Determine the [x, y] coordinate at the center of the cell enclosing the given text.  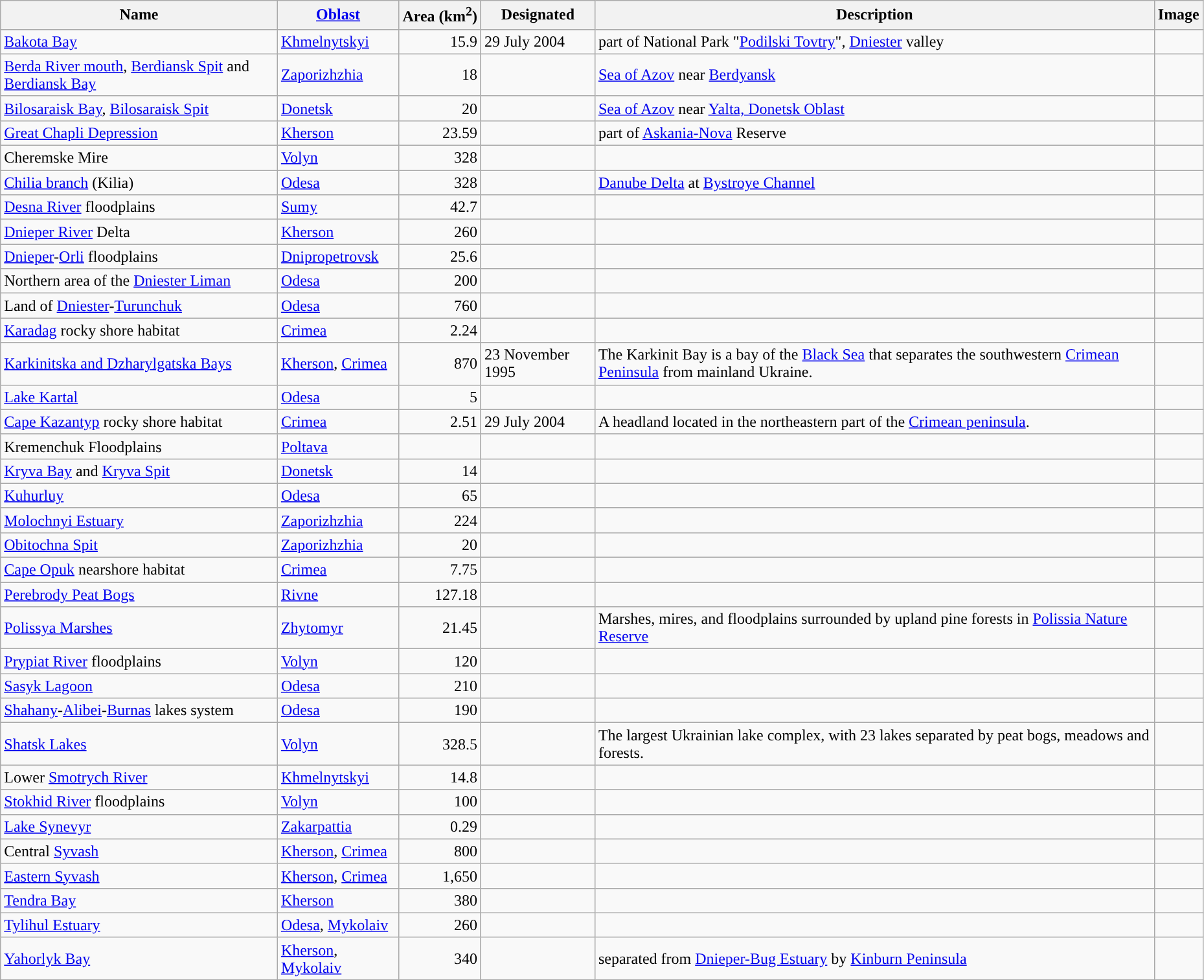
Area (km2) [440, 16]
Cape Opuk nearshore habitat [139, 570]
23 November 1995 [538, 364]
Dnieper River Delta [139, 232]
127.18 [440, 595]
Obitochna Spit [139, 545]
Lake Kartal [139, 397]
Sea of Azov near Yalta, Donetsk Oblast [874, 108]
380 [440, 900]
14.8 [440, 777]
Shatsk Lakes [139, 744]
Image [1179, 16]
Name [139, 16]
100 [440, 802]
Cape Kazantyp rocky shore habitat [139, 422]
Prypiat River floodplains [139, 661]
2.24 [440, 330]
Sumy [338, 207]
224 [440, 520]
Great Chapli Depression [139, 133]
Kryva Bay and Kryva Spit [139, 471]
210 [440, 686]
A headland located in the northeastern part of the Crimean peninsula. [874, 422]
Perebrody Peat Bogs [139, 595]
Lake Synevyr [139, 826]
1,650 [440, 876]
Danube Delta at Bystroye Channel [874, 183]
0.29 [440, 826]
21.45 [440, 628]
7.75 [440, 570]
Karkinitska and Dzharylgatska Bays [139, 364]
The Karkinit Bay is a bay of the Black Sea that separates the southwestern Crimean Peninsula from mainland Ukraine. [874, 364]
Kherson, Mykolaiv [338, 959]
Lower Smotrych River [139, 777]
Zhytomyr [338, 628]
42.7 [440, 207]
Cheremske Mire [139, 158]
Chilia branch (Kilia) [139, 183]
Kremenchuk Floodplains [139, 446]
The largest Ukrainian lake complex, with 23 lakes separated by peat bogs, meadows and forests. [874, 744]
760 [440, 306]
2.51 [440, 422]
Molochnyi Estuary [139, 520]
65 [440, 496]
Northern area of the Dniester Liman [139, 281]
Karadag rocky shore habitat [139, 330]
Desna River floodplains [139, 207]
Description [874, 16]
25.6 [440, 256]
Tylihul Estuary [139, 925]
23.59 [440, 133]
5 [440, 397]
Marshes, mires, and floodplains surrounded by upland pine forests in Polissia Nature Reserve [874, 628]
Poltava [338, 446]
Oblast [338, 16]
Sea of Azov near Berdyansk [874, 75]
Bakota Bay [139, 41]
Land of Dniester-Turunchuk [139, 306]
Berda River mouth, Berdiansk Spit and Berdiansk Bay [139, 75]
800 [440, 851]
Odesa, Mykolaiv [338, 925]
Stokhid River floodplains [139, 802]
14 [440, 471]
Sasyk Lagoon [139, 686]
120 [440, 661]
Tendra Bay [139, 900]
190 [440, 711]
Designated [538, 16]
870 [440, 364]
Kuhurluy [139, 496]
part of National Park "Podilski Tovtry", Dniester valley [874, 41]
Rivne [338, 595]
Yahorlyk Bay [139, 959]
Eastern Syvash [139, 876]
Central Syvash [139, 851]
Polissya Marshes [139, 628]
separated from Dnieper-Bug Estuary by Kinburn Peninsula [874, 959]
328.5 [440, 744]
Zakarpattia [338, 826]
Bilosaraisk Bay, Bilosaraisk Spit [139, 108]
Dnipropetrovsk [338, 256]
15.9 [440, 41]
Shahany-Alibei-Burnas lakes system [139, 711]
200 [440, 281]
18 [440, 75]
340 [440, 959]
part of Askania-Nova Reserve [874, 133]
Dnieper-Orli floodplains [139, 256]
